Extract the [X, Y] coordinate from the center of the cell holding the provided text.  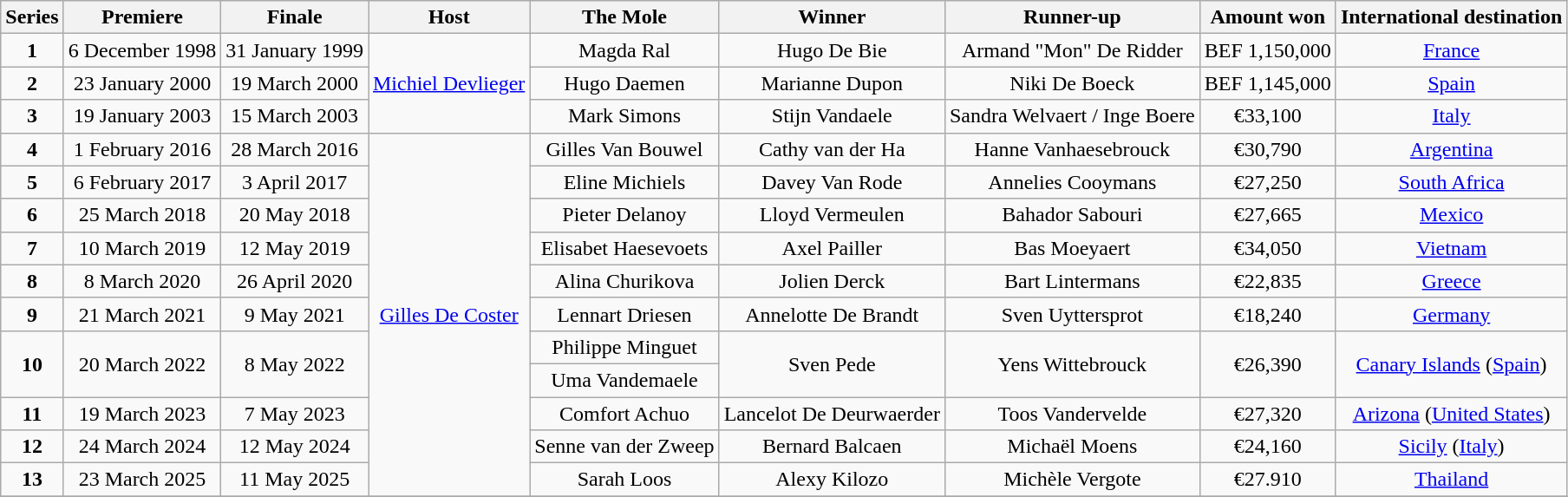
6 December 1998 [142, 50]
Sarah Loos [624, 480]
21 March 2021 [142, 314]
€24,160 [1268, 447]
6 [32, 215]
Spain [1451, 83]
6 February 2017 [142, 182]
9 [32, 314]
Finale [295, 17]
€34,050 [1268, 248]
Comfort Achuo [624, 414]
Germany [1451, 314]
Stijn Vandaele [832, 116]
Eline Michiels [624, 182]
2 [32, 83]
Pieter Delanoy [624, 215]
5 [32, 182]
€26,390 [1268, 363]
Axel Pailler [832, 248]
€33,100 [1268, 116]
4 [32, 149]
The Mole [624, 17]
Magda Ral [624, 50]
€27.910 [1268, 480]
Argentina [1451, 149]
28 March 2016 [295, 149]
Uma Vandemaele [624, 380]
Alina Churikova [624, 281]
€18,240 [1268, 314]
Senne van der Zweep [624, 447]
Series [32, 17]
€30,790 [1268, 149]
Elisabet Haesevoets [624, 248]
Sicily (Italy) [1451, 447]
International destination [1451, 17]
Gilles De Coster [448, 314]
26 April 2020 [295, 281]
Hanne Vanhaesebrouck [1072, 149]
1 February 2016 [142, 149]
Bas Moeyaert [1072, 248]
9 May 2021 [295, 314]
23 January 2000 [142, 83]
Bahador Sabouri [1072, 215]
Greece [1451, 281]
Philippe Minguet [624, 347]
Annelotte De Brandt [832, 314]
Arizona (United States) [1451, 414]
25 March 2018 [142, 215]
Canary Islands (Spain) [1451, 363]
19 January 2003 [142, 116]
Marianne Dupon [832, 83]
Sandra Welvaert / Inge Boere [1072, 116]
8 May 2022 [295, 363]
Lloyd Vermeulen [832, 215]
Winner [832, 17]
Mark Simons [624, 116]
Runner-up [1072, 17]
€27,250 [1268, 182]
Armand "Mon" De Ridder [1072, 50]
Lancelot De Deurwaerder [832, 414]
31 January 1999 [295, 50]
Michaël Moens [1072, 447]
Michèle Vergote [1072, 480]
Sven Uyttersprot [1072, 314]
7 May 2023 [295, 414]
Hugo De Bie [832, 50]
France [1451, 50]
Davey Van Rode [832, 182]
12 May 2019 [295, 248]
BEF 1,145,000 [1268, 83]
Amount won [1268, 17]
Thailand [1451, 480]
Lennart Driesen [624, 314]
1 [32, 50]
Premiere [142, 17]
Bernard Balcaen [832, 447]
Bart Lintermans [1072, 281]
Niki De Boeck [1072, 83]
8 [32, 281]
BEF 1,150,000 [1268, 50]
Mexico [1451, 215]
10 March 2019 [142, 248]
7 [32, 248]
19 March 2023 [142, 414]
11 [32, 414]
€22,835 [1268, 281]
12 [32, 447]
11 May 2025 [295, 480]
South Africa [1451, 182]
20 March 2022 [142, 363]
23 March 2025 [142, 480]
€27,665 [1268, 215]
Gilles Van Bouwel [624, 149]
19 March 2000 [295, 83]
Host [448, 17]
8 March 2020 [142, 281]
15 March 2003 [295, 116]
Hugo Daemen [624, 83]
24 March 2024 [142, 447]
Vietnam [1451, 248]
10 [32, 363]
€27,320 [1268, 414]
Italy [1451, 116]
3 April 2017 [295, 182]
13 [32, 480]
3 [32, 116]
12 May 2024 [295, 447]
Sven Pede [832, 363]
Yens Wittebrouck [1072, 363]
20 May 2018 [295, 215]
Jolien Derck [832, 281]
Alexy Kilozo [832, 480]
Toos Vandervelde [1072, 414]
Cathy van der Ha [832, 149]
Annelies Cooymans [1072, 182]
Michiel Devlieger [448, 83]
